For the text-containing cell, return its midpoint in [x, y] coordinate format. 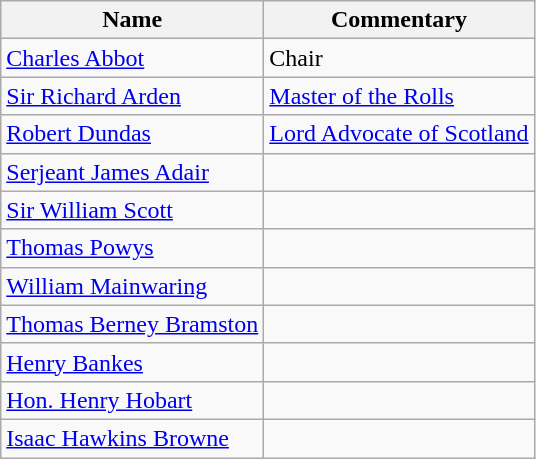
Sir William Scott [132, 210]
Name [132, 20]
Charles Abbot [132, 58]
Isaac Hawkins Browne [132, 438]
Hon. Henry Hobart [132, 400]
Robert Dundas [132, 134]
Thomas Powys [132, 248]
Chair [399, 58]
Henry Bankes [132, 362]
Serjeant James Adair [132, 172]
Master of the Rolls [399, 96]
Sir Richard Arden [132, 96]
Thomas Berney Bramston [132, 324]
Commentary [399, 20]
Lord Advocate of Scotland [399, 134]
William Mainwaring [132, 286]
